Pinpoint the cell where the given text exists, returning its [X, Y] midpoint coordinate. 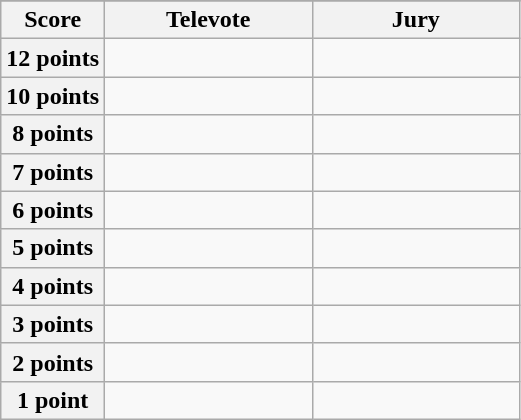
4 points [53, 286]
Score [53, 20]
2 points [53, 362]
10 points [53, 96]
3 points [53, 324]
7 points [53, 172]
Jury [416, 20]
8 points [53, 134]
1 point [53, 400]
6 points [53, 210]
5 points [53, 248]
12 points [53, 58]
Televote [209, 20]
